Search for the cell housing the specified text and yield its [X, Y] center coordinate. 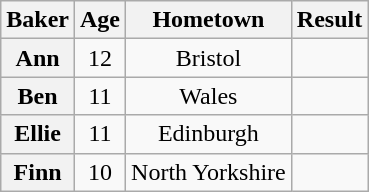
Hometown [209, 20]
Wales [209, 96]
Ben [38, 96]
10 [100, 172]
Bristol [209, 58]
Ann [38, 58]
Age [100, 20]
Edinburgh [209, 134]
Ellie [38, 134]
Finn [38, 172]
Baker [38, 20]
Result [329, 20]
12 [100, 58]
North Yorkshire [209, 172]
